Capture the cell that displays the provided text and extract its [X, Y] central coordinate. 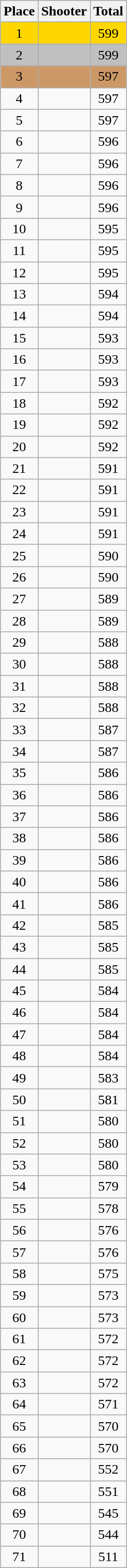
9 [19, 207]
55 [19, 1208]
578 [109, 1208]
11 [19, 250]
40 [19, 882]
45 [19, 991]
41 [19, 904]
49 [19, 1078]
28 [19, 620]
71 [19, 1557]
14 [19, 316]
44 [19, 969]
13 [19, 295]
5 [19, 120]
47 [19, 1034]
64 [19, 1404]
511 [109, 1557]
545 [109, 1513]
17 [19, 381]
7 [19, 164]
25 [19, 555]
70 [19, 1535]
Total [109, 11]
26 [19, 577]
60 [19, 1317]
56 [19, 1230]
6 [19, 142]
69 [19, 1513]
37 [19, 817]
31 [19, 686]
36 [19, 795]
19 [19, 425]
50 [19, 1100]
66 [19, 1448]
34 [19, 751]
552 [109, 1470]
53 [19, 1165]
33 [19, 730]
15 [19, 338]
581 [109, 1100]
30 [19, 664]
38 [19, 838]
3 [19, 77]
Shooter [64, 11]
8 [19, 185]
52 [19, 1143]
32 [19, 708]
39 [19, 860]
68 [19, 1491]
65 [19, 1426]
571 [109, 1404]
544 [109, 1535]
35 [19, 773]
51 [19, 1121]
1 [19, 33]
59 [19, 1295]
4 [19, 98]
61 [19, 1339]
20 [19, 447]
43 [19, 947]
54 [19, 1187]
27 [19, 599]
12 [19, 273]
16 [19, 360]
10 [19, 229]
67 [19, 1470]
22 [19, 490]
24 [19, 534]
62 [19, 1361]
58 [19, 1273]
583 [109, 1078]
18 [19, 403]
42 [19, 925]
551 [109, 1491]
63 [19, 1383]
57 [19, 1252]
29 [19, 643]
579 [109, 1187]
48 [19, 1056]
46 [19, 1013]
23 [19, 512]
575 [109, 1273]
2 [19, 55]
21 [19, 468]
Place [19, 11]
